For the text-containing cell, return its midpoint in (X, Y) coordinate format. 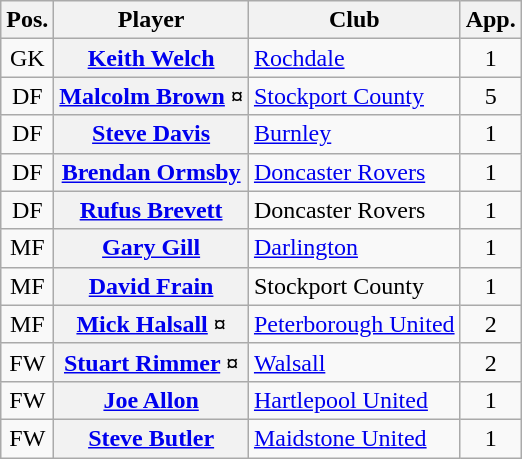
GK (28, 58)
Malcolm Brown ¤ (152, 96)
App. (490, 20)
Peterborough United (354, 324)
Brendan Ormsby (152, 172)
Rochdale (354, 58)
Keith Welch (152, 58)
Maidstone United (354, 438)
Gary Gill (152, 248)
David Frain (152, 286)
Steve Butler (152, 438)
Walsall (354, 362)
Pos. (28, 20)
Darlington (354, 248)
5 (490, 96)
Joe Allon (152, 400)
Mick Halsall ¤ (152, 324)
Stuart Rimmer ¤ (152, 362)
Club (354, 20)
Rufus Brevett (152, 210)
Player (152, 20)
Steve Davis (152, 134)
Hartlepool United (354, 400)
Burnley (354, 134)
